Locate the cell with the specified text and output its [x, y] center coordinate. 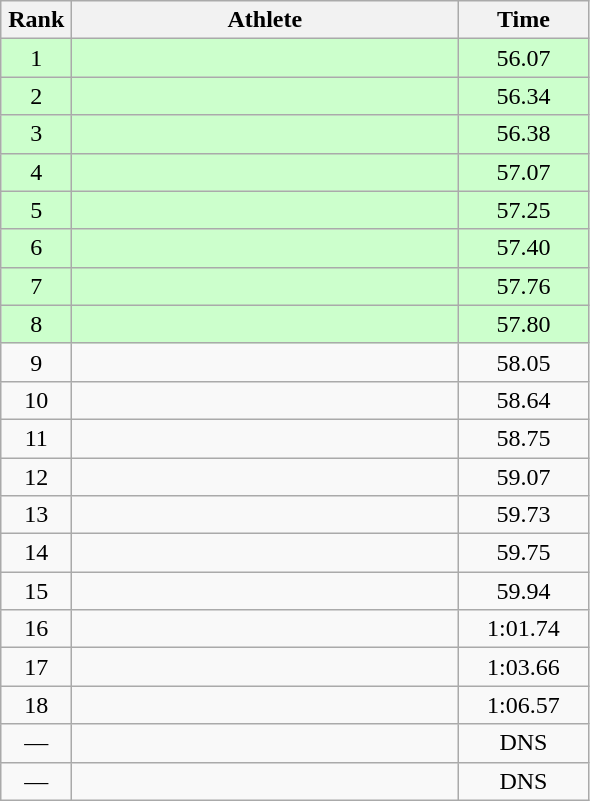
1:03.66 [524, 667]
59.75 [524, 553]
16 [36, 629]
2 [36, 96]
14 [36, 553]
5 [36, 210]
15 [36, 591]
57.80 [524, 324]
57.07 [524, 172]
59.73 [524, 515]
58.75 [524, 438]
3 [36, 134]
1:06.57 [524, 705]
56.07 [524, 58]
1:01.74 [524, 629]
9 [36, 362]
59.94 [524, 591]
59.07 [524, 477]
57.76 [524, 286]
Time [524, 20]
10 [36, 400]
56.38 [524, 134]
57.25 [524, 210]
18 [36, 705]
Athlete [265, 20]
58.05 [524, 362]
12 [36, 477]
Rank [36, 20]
57.40 [524, 248]
11 [36, 438]
6 [36, 248]
4 [36, 172]
7 [36, 286]
56.34 [524, 96]
58.64 [524, 400]
17 [36, 667]
8 [36, 324]
1 [36, 58]
13 [36, 515]
